For the text-containing cell, return its midpoint in (X, Y) coordinate format. 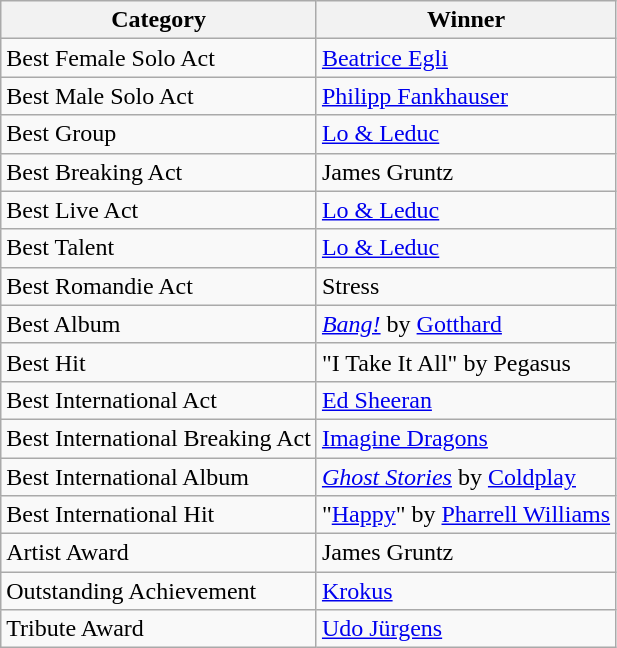
Udo Jürgens (466, 629)
Winner (466, 20)
Best Romandie Act (159, 286)
Best Group (159, 134)
Best Male Solo Act (159, 96)
Imagine Dragons (466, 438)
Best Live Act (159, 210)
Beatrice Egli (466, 58)
Best International Breaking Act (159, 438)
"Happy" by Pharrell Williams (466, 515)
Philipp Fankhauser (466, 96)
Bang! by Gotthard (466, 324)
Krokus (466, 591)
"I Take It All" by Pegasus (466, 362)
Outstanding Achievement (159, 591)
Best Breaking Act (159, 172)
Tribute Award (159, 629)
Best Hit (159, 362)
Category (159, 20)
Best Talent (159, 248)
Best Female Solo Act (159, 58)
Best Album (159, 324)
Ed Sheeran (466, 400)
Ghost Stories by Coldplay (466, 477)
Artist Award (159, 553)
Best International Album (159, 477)
Best International Act (159, 400)
Stress (466, 286)
Best International Hit (159, 515)
